From the cell containing the given text, extract its center point as (X, Y) coordinate. 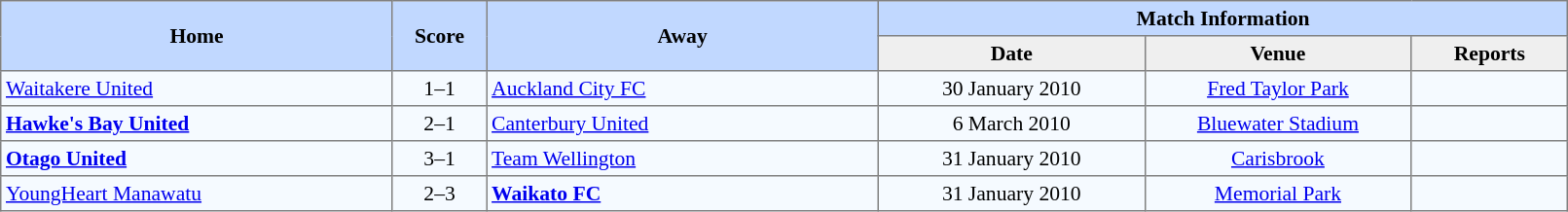
2–3 (440, 194)
1–1 (440, 88)
Team Wellington (683, 159)
Score (440, 36)
Away (683, 36)
2–1 (440, 124)
Waitakere United (197, 88)
Memorial Park (1278, 194)
Otago United (197, 159)
Venue (1278, 53)
Canterbury United (683, 124)
3–1 (440, 159)
Home (197, 36)
6 March 2010 (1011, 124)
Reports (1489, 53)
Waikato FC (683, 194)
Auckland City FC (683, 88)
Bluewater Stadium (1278, 124)
Date (1011, 53)
YoungHeart Manawatu (197, 194)
30 January 2010 (1011, 88)
Hawke's Bay United (197, 124)
Match Information (1222, 18)
Fred Taylor Park (1278, 88)
Carisbrook (1278, 159)
